Capture the cell that displays the provided text and extract its (X, Y) central coordinate. 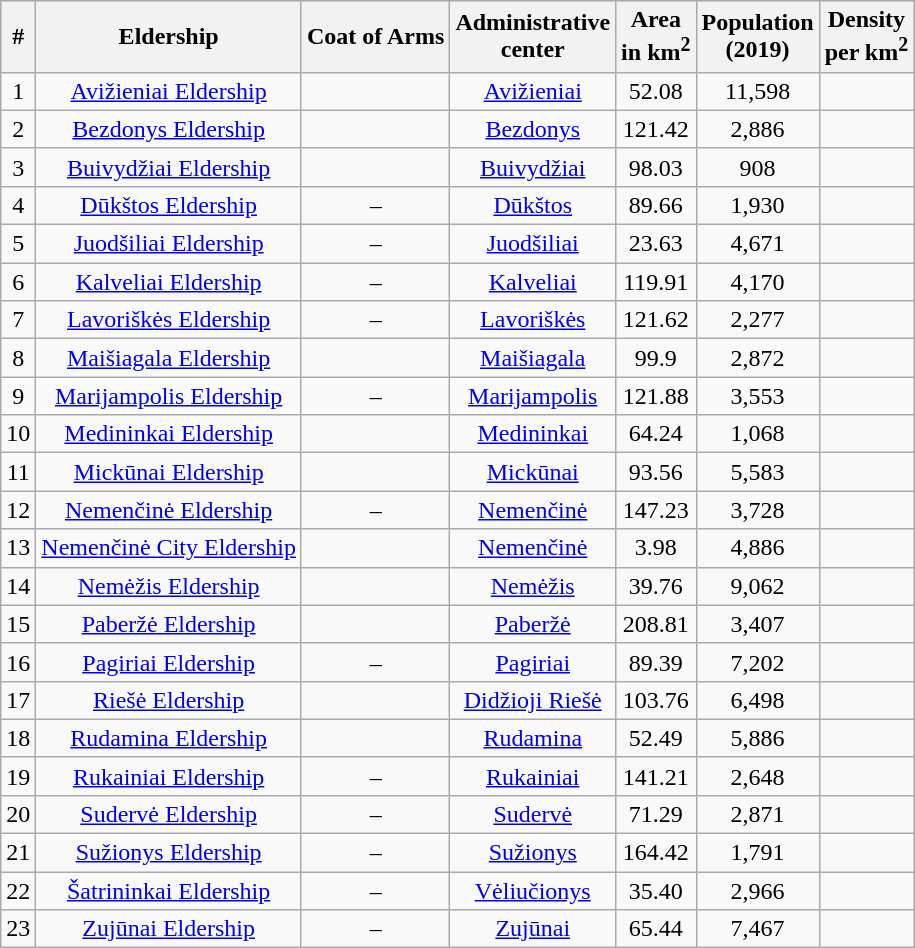
98.03 (656, 167)
Juodšiliai Eldership (169, 244)
Lavoriškės Eldership (169, 320)
Bezdonys Eldership (169, 129)
3,728 (758, 510)
Rukainiai Eldership (169, 776)
# (18, 37)
12 (18, 510)
7,202 (758, 662)
64.24 (656, 434)
Pagiriai (533, 662)
Maišiagala (533, 358)
Areain km2 (656, 37)
22 (18, 891)
1 (18, 91)
3,553 (758, 396)
Eldership (169, 37)
Buivydžiai (533, 167)
Sužionys Eldership (169, 853)
Nemėžis Eldership (169, 586)
Medininkai (533, 434)
Dūkštos (533, 205)
23 (18, 929)
4 (18, 205)
Nemenčinė City Eldership (169, 548)
Population(2019) (758, 37)
9 (18, 396)
4,886 (758, 548)
Buivydžiai Eldership (169, 167)
Vėliučionys (533, 891)
Paberžė Eldership (169, 624)
14 (18, 586)
Kalveliai Eldership (169, 282)
Avižieniai (533, 91)
1,068 (758, 434)
Dūkštos Eldership (169, 205)
121.62 (656, 320)
208.81 (656, 624)
Riešė Eldership (169, 700)
17 (18, 700)
Avižieniai Eldership (169, 91)
Sudervė Eldership (169, 814)
2,871 (758, 814)
Mickūnai Eldership (169, 472)
52.08 (656, 91)
99.9 (656, 358)
Rukainiai (533, 776)
2,648 (758, 776)
908 (758, 167)
89.66 (656, 205)
Marijampolis (533, 396)
19 (18, 776)
Kalveliai (533, 282)
Mickūnai (533, 472)
10 (18, 434)
13 (18, 548)
52.49 (656, 738)
2,966 (758, 891)
4,170 (758, 282)
35.40 (656, 891)
5,886 (758, 738)
Bezdonys (533, 129)
5 (18, 244)
21 (18, 853)
7 (18, 320)
121.42 (656, 129)
Nemėžis (533, 586)
2,886 (758, 129)
147.23 (656, 510)
6,498 (758, 700)
1,791 (758, 853)
Rudamina (533, 738)
18 (18, 738)
Sudervė (533, 814)
7,467 (758, 929)
3.98 (656, 548)
2,277 (758, 320)
Administrativecenter (533, 37)
103.76 (656, 700)
2 (18, 129)
Maišiagala Eldership (169, 358)
Pagiriai Eldership (169, 662)
Lavoriškės (533, 320)
11 (18, 472)
20 (18, 814)
5,583 (758, 472)
9,062 (758, 586)
Density per km2 (866, 37)
Zujūnai (533, 929)
164.42 (656, 853)
15 (18, 624)
89.39 (656, 662)
Coat of Arms (375, 37)
23.63 (656, 244)
3 (18, 167)
Juodšiliai (533, 244)
65.44 (656, 929)
Nemenčinė Eldership (169, 510)
Paberžė (533, 624)
Šatrininkai Eldership (169, 891)
2,872 (758, 358)
121.88 (656, 396)
119.91 (656, 282)
4,671 (758, 244)
Medininkai Eldership (169, 434)
Didžioji Riešė (533, 700)
11,598 (758, 91)
71.29 (656, 814)
39.76 (656, 586)
93.56 (656, 472)
Rudamina Eldership (169, 738)
141.21 (656, 776)
8 (18, 358)
Sužionys (533, 853)
16 (18, 662)
3,407 (758, 624)
Marijampolis Eldership (169, 396)
6 (18, 282)
1,930 (758, 205)
Zujūnai Eldership (169, 929)
